Output the (X, Y) coordinate of the center of the cell containing the given text.  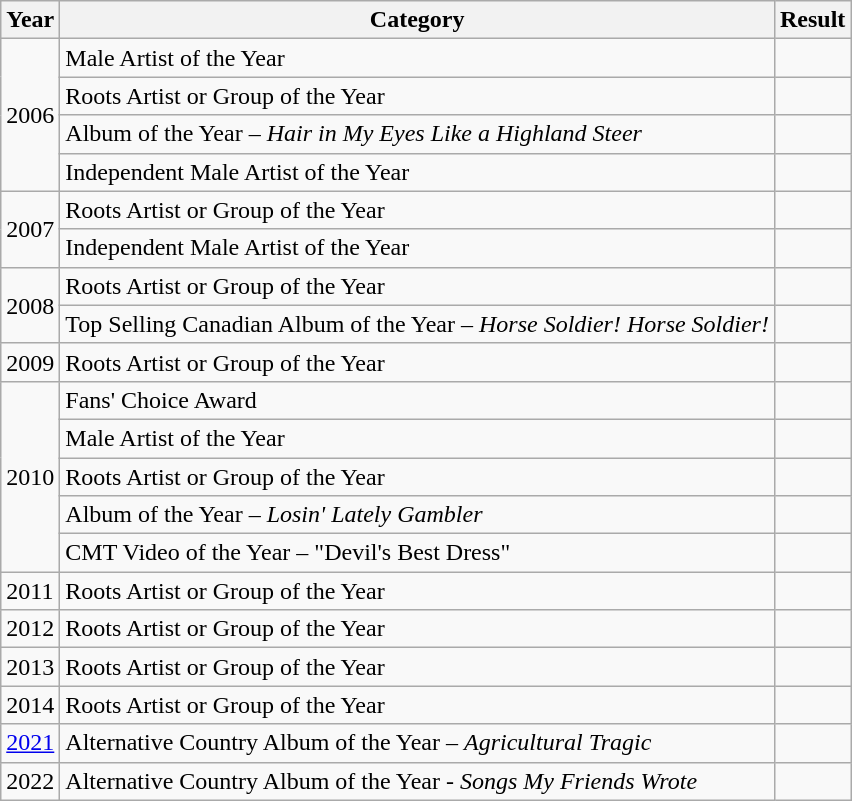
Fans' Choice Award (418, 400)
Alternative Country Album of the Year – Agricultural Tragic (418, 743)
2013 (30, 667)
2008 (30, 305)
2014 (30, 705)
Alternative Country Album of the Year - Songs My Friends Wrote (418, 781)
CMT Video of the Year – "Devil's Best Dress" (418, 553)
Result (812, 20)
2012 (30, 629)
Year (30, 20)
2010 (30, 476)
2011 (30, 591)
2021 (30, 743)
2022 (30, 781)
2009 (30, 362)
2006 (30, 115)
Album of the Year – Hair in My Eyes Like a Highland Steer (418, 134)
2007 (30, 229)
Top Selling Canadian Album of the Year – Horse Soldier! Horse Soldier! (418, 324)
Category (418, 20)
Album of the Year – Losin' Lately Gambler (418, 515)
